Return the [x, y] coordinate for the center point of the cell that contains the specified text.  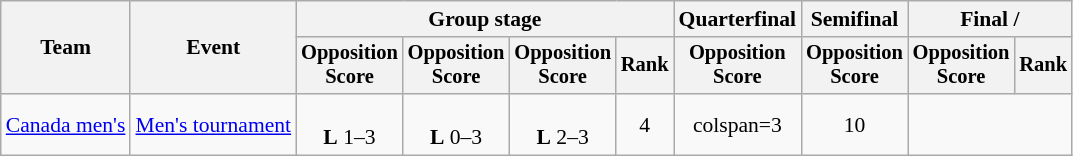
Canada men's [66, 124]
4 [645, 124]
L 2–3 [562, 124]
L 1–3 [350, 124]
L 0–3 [456, 124]
Team [66, 48]
Final / [990, 19]
Group stage [484, 19]
colspan=3 [738, 124]
Quarterfinal [738, 19]
10 [854, 124]
Men's tournament [213, 124]
Event [213, 48]
Semifinal [854, 19]
